Pinpoint the cell where the given text exists, returning its [X, Y] midpoint coordinate. 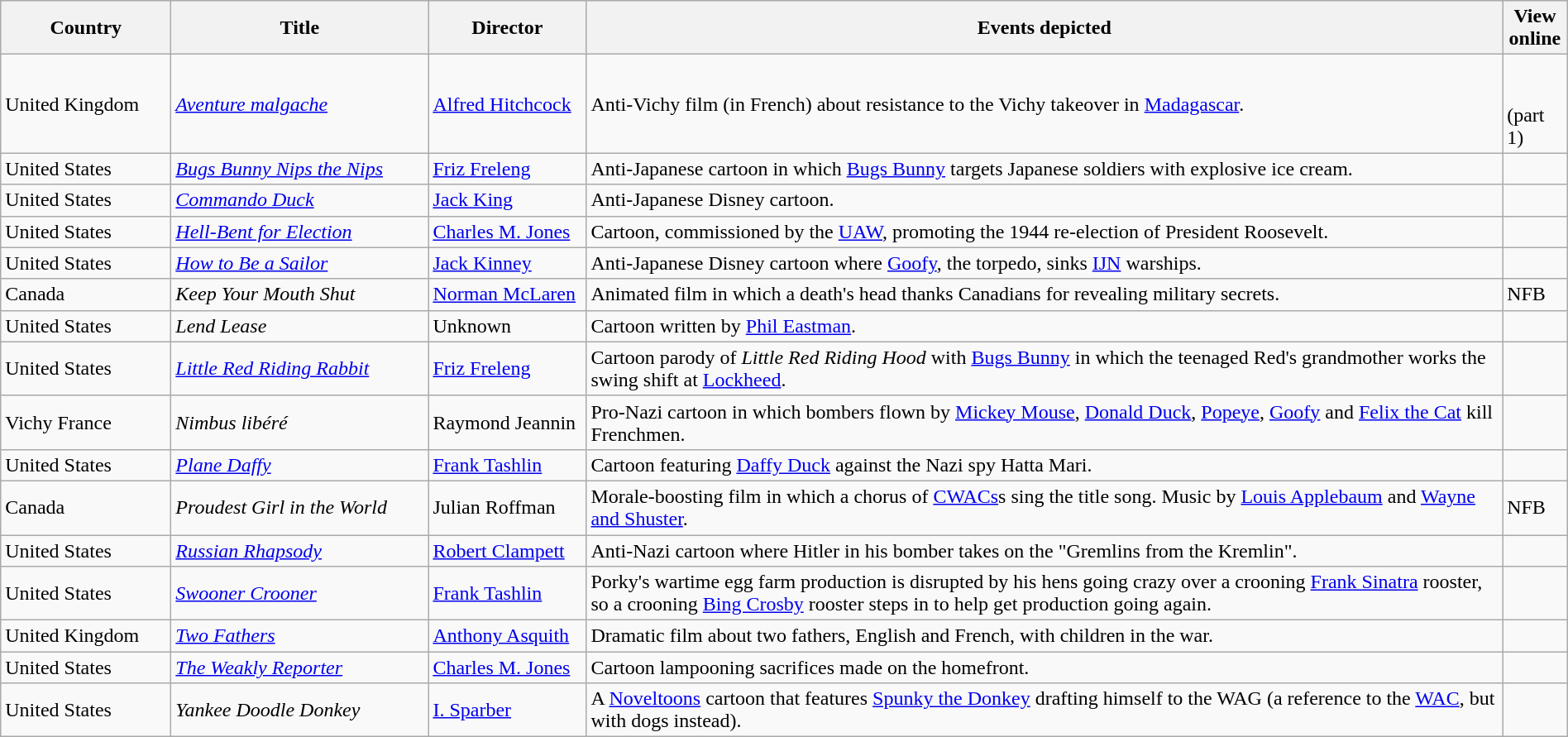
Unknown [508, 326]
Keep Your Mouth Shut [299, 294]
Events depicted [1045, 28]
Animated film in which a death's head thanks Canadians for revealing military secrets. [1045, 294]
Aventure malgache [299, 104]
Norman McLaren [508, 294]
Country [86, 28]
Hell-Bent for Election [299, 232]
How to Be a Sailor [299, 263]
Director [508, 28]
Yankee Doodle Donkey [299, 710]
Alfred Hitchcock [508, 104]
Viewonline [1535, 28]
Anti-Japanese Disney cartoon where Goofy, the torpedo, sinks IJN warships. [1045, 263]
Cartoon, commissioned by the UAW, promoting the 1944 re-election of President Roosevelt. [1045, 232]
Anti-Japanese Disney cartoon. [1045, 200]
Commando Duck [299, 200]
Nimbus libéré [299, 422]
Russian Rhapsody [299, 550]
Proudest Girl in the World [299, 508]
Little Red Riding Rabbit [299, 369]
Cartoon parody of Little Red Riding Hood with Bugs Bunny in which the teenaged Red's grandmother works the swing shift at Lockheed. [1045, 369]
(part 1) [1535, 104]
Plane Daffy [299, 465]
Cartoon lampooning sacrifices made on the homefront. [1045, 668]
Robert Clampett [508, 550]
Vichy France [86, 422]
Pro-Nazi cartoon in which bombers flown by Mickey Mouse, Donald Duck, Popeye, Goofy and Felix the Cat kill Frenchmen. [1045, 422]
Anti-Japanese cartoon in which Bugs Bunny targets Japanese soldiers with explosive ice cream. [1045, 169]
A Noveltoons cartoon that features Spunky the Donkey drafting himself to the WAG (a reference to the WAC, but with dogs instead). [1045, 710]
Swooner Crooner [299, 594]
I. Sparber [508, 710]
Cartoon featuring Daffy Duck against the Nazi spy Hatta Mari. [1045, 465]
Lend Lease [299, 326]
Julian Roffman [508, 508]
Title [299, 28]
Raymond Jeannin [508, 422]
Morale-boosting film in which a chorus of CWACss sing the title song. Music by Louis Applebaum and Wayne and Shuster. [1045, 508]
Dramatic film about two fathers, English and French, with children in the war. [1045, 636]
Anti-Vichy film (in French) about resistance to the Vichy takeover in Madagascar. [1045, 104]
Bugs Bunny Nips the Nips [299, 169]
Jack King [508, 200]
Anthony Asquith [508, 636]
The Weakly Reporter [299, 668]
Two Fathers [299, 636]
Anti-Nazi cartoon where Hitler in his bomber takes on the "Gremlins from the Kremlin". [1045, 550]
Cartoon written by Phil Eastman. [1045, 326]
Jack Kinney [508, 263]
